Output the (x, y) coordinate of the center of the cell containing the given text.  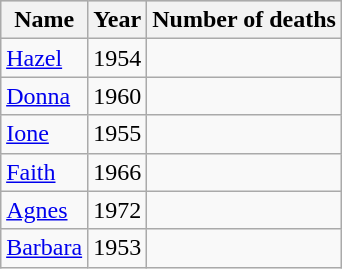
Ione (44, 134)
Agnes (44, 210)
Faith (44, 172)
1954 (118, 58)
Donna (44, 96)
1953 (118, 248)
1955 (118, 134)
1960 (118, 96)
1966 (118, 172)
Barbara (44, 248)
Name (44, 20)
1972 (118, 210)
Year (118, 20)
Number of deaths (244, 20)
Hazel (44, 58)
